Extract the [X, Y] coordinate from the center of the cell holding the provided text.  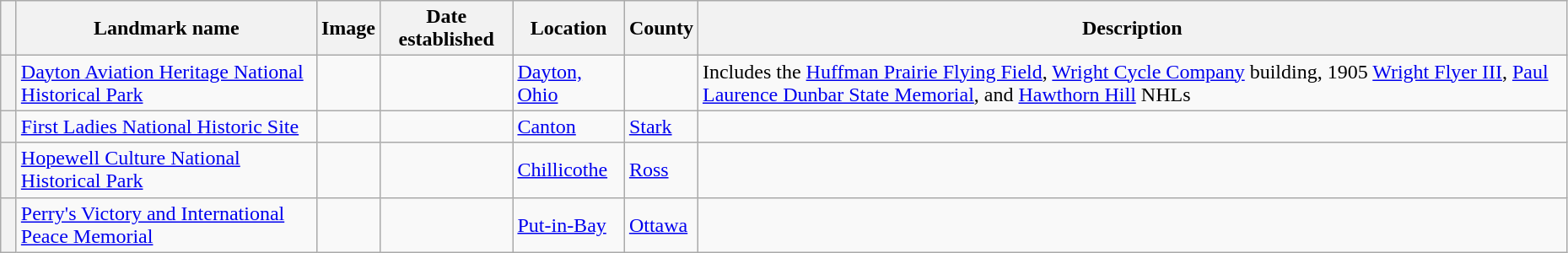
Chillicothe [568, 170]
Ottawa [661, 224]
Dayton, Ohio [568, 83]
Perry's Victory and International Peace Memorial [166, 224]
Canton [568, 126]
County [661, 29]
Date established [446, 29]
Dayton Aviation Heritage National Historical Park [166, 83]
Stark [661, 126]
Description [1132, 29]
Image [348, 29]
Ross [661, 170]
Location [568, 29]
Put-in-Bay [568, 224]
Hopewell Culture National Historical Park [166, 170]
Landmark name [166, 29]
First Ladies National Historic Site [166, 126]
